Search for the cell housing the specified text and yield its (x, y) center coordinate. 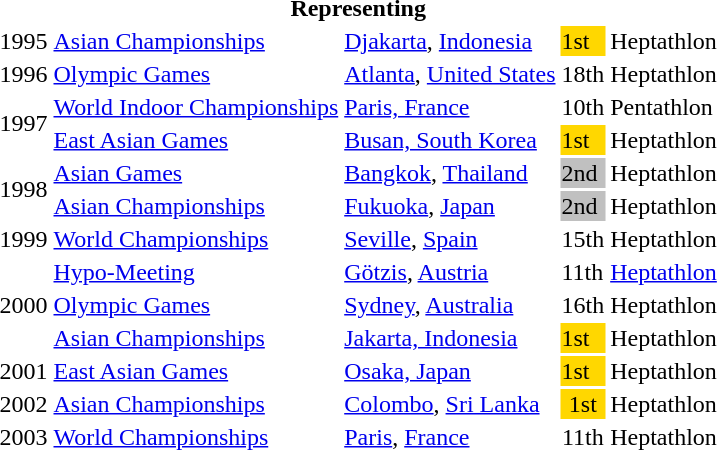
Djakarta, Indonesia (450, 41)
18th (583, 74)
Bangkok, Thailand (450, 173)
Fukuoka, Japan (450, 206)
Paris, France (450, 107)
10th (583, 107)
Hypo-Meeting (196, 272)
Busan, South Korea (450, 140)
16th (583, 305)
11th (583, 272)
World Championships (196, 239)
Götzis, Austria (450, 272)
Atlanta, United States (450, 74)
15th (583, 239)
World Indoor Championships (196, 107)
Asian Games (196, 173)
Osaka, Japan (450, 371)
Seville, Spain (450, 239)
Colombo, Sri Lanka (450, 404)
Sydney, Australia (450, 305)
Jakarta, Indonesia (450, 338)
